Return the [x, y] coordinate for the center point of the cell that contains the specified text.  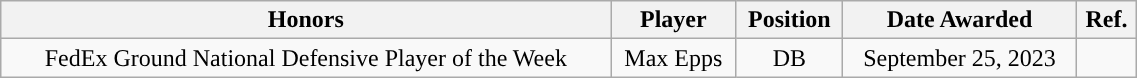
Max Epps [674, 58]
FedEx Ground National Defensive Player of the Week [306, 58]
Position [790, 20]
Player [674, 20]
September 25, 2023 [960, 58]
Honors [306, 20]
DB [790, 58]
Ref. [1106, 20]
Date Awarded [960, 20]
